From the cell containing the given text, extract its center point as (X, Y) coordinate. 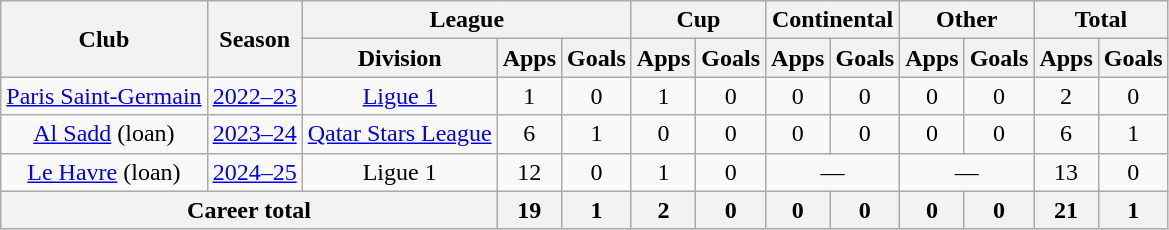
12 (529, 172)
Other (967, 20)
Division (400, 58)
19 (529, 210)
Total (1101, 20)
Qatar Stars League (400, 134)
Cup (698, 20)
Career total (249, 210)
2022–23 (254, 96)
2023–24 (254, 134)
Le Havre (loan) (104, 172)
Club (104, 39)
Continental (833, 20)
League (466, 20)
Season (254, 39)
21 (1066, 210)
Al Sadd (loan) (104, 134)
2024–25 (254, 172)
13 (1066, 172)
Paris Saint-Germain (104, 96)
